Identify which cell holds the provided text, then report its (x, y) central coordinate. 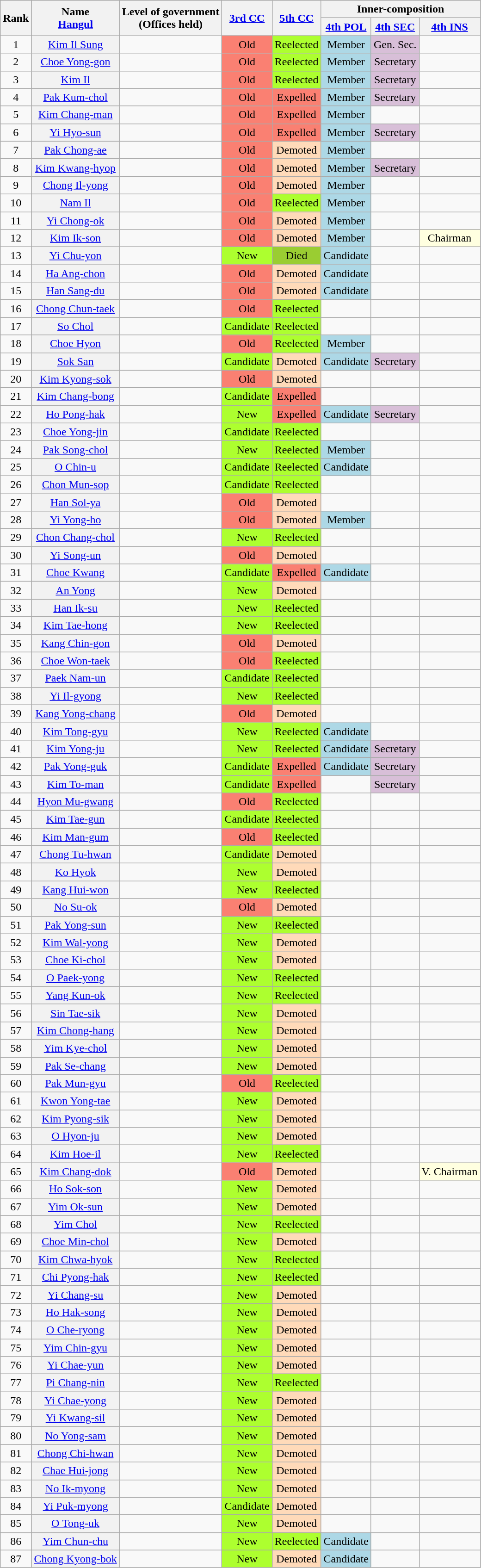
40 (16, 731)
Choe Hyon (75, 344)
Choe Won-taek (75, 661)
11 (16, 221)
Choe Yong-jin (75, 432)
46 (16, 837)
Kwon Yong-tae (75, 1101)
Died (296, 256)
Pak Mun-gyu (75, 1084)
85 (16, 1524)
Pak Chong-ae (75, 150)
72 (16, 1295)
Kim Chwa-hyok (75, 1259)
47 (16, 855)
18 (16, 344)
5th CC (296, 18)
Chong Il-yong (75, 185)
27 (16, 502)
34 (16, 626)
32 (16, 590)
Pak Se-chang (75, 1066)
No Yong-sam (75, 1436)
Kim Tae-hong (75, 626)
Kim To-man (75, 784)
Chong Chun-taek (75, 309)
Kim Il Sung (75, 44)
69 (16, 1242)
2 (16, 62)
37 (16, 678)
So Chol (75, 326)
28 (16, 520)
86 (16, 1541)
65 (16, 1171)
Nam Il (75, 203)
10 (16, 203)
3rd CC (247, 18)
60 (16, 1084)
Ho Sok-son (75, 1189)
66 (16, 1189)
Yim Ok-sun (75, 1207)
Chon Chang-chol (75, 538)
Pak Kum-chol (75, 97)
Chong Tu-hwan (75, 855)
19 (16, 361)
Level of government(Offices held) (171, 18)
80 (16, 1436)
Kim Tong-gyu (75, 731)
Kim Kwang-hyop (75, 167)
Kang Chin-gon (75, 643)
35 (16, 643)
No Su-ok (75, 907)
Kim Kyong-sok (75, 379)
Yim Kye-chol (75, 1048)
Ha Ang-chon (75, 273)
55 (16, 995)
Yi Chae-yong (75, 1401)
48 (16, 872)
Pi Chang-nin (75, 1383)
76 (16, 1365)
73 (16, 1312)
Hyon Mu-gwang (75, 802)
61 (16, 1101)
78 (16, 1401)
54 (16, 978)
Kang Yong-chang (75, 713)
O Chin-u (75, 467)
84 (16, 1506)
68 (16, 1224)
81 (16, 1453)
44 (16, 802)
Han Sang-du (75, 291)
Yi Chang-su (75, 1295)
Chi Pyong-hak (75, 1277)
36 (16, 661)
82 (16, 1471)
31 (16, 573)
3 (16, 80)
Choe Kwang (75, 573)
V. Chairman (450, 1171)
Kang Hui-won (75, 890)
49 (16, 890)
Chon Mun-sop (75, 484)
4th SEC (395, 27)
Yi Hyo-sun (75, 132)
Pak Yong-guk (75, 766)
42 (16, 766)
75 (16, 1348)
58 (16, 1048)
64 (16, 1154)
Chae Hui-jong (75, 1471)
77 (16, 1383)
45 (16, 819)
79 (16, 1418)
Ho Hak-song (75, 1312)
Sok San (75, 361)
9 (16, 185)
20 (16, 379)
41 (16, 749)
14 (16, 273)
51 (16, 925)
70 (16, 1259)
7 (16, 150)
Kim Pyong-sik (75, 1119)
71 (16, 1277)
Kim Hoe-il (75, 1154)
Sin Tae-sik (75, 1013)
4th INS (450, 27)
52 (16, 942)
21 (16, 397)
Ho Pong-hak (75, 414)
Chong Chi-hwan (75, 1453)
8 (16, 167)
Yi Chu-yon (75, 256)
Han Sol-ya (75, 502)
67 (16, 1207)
Kim Chang-dok (75, 1171)
Choe Min-chol (75, 1242)
62 (16, 1119)
53 (16, 960)
Choe Yong-gon (75, 62)
33 (16, 608)
Ko Hyok (75, 872)
1 (16, 44)
12 (16, 238)
16 (16, 309)
Kim Ik-son (75, 238)
38 (16, 696)
15 (16, 291)
No Ik-myong (75, 1488)
Yim Chin-gyu (75, 1348)
4 (16, 97)
57 (16, 1030)
O Tong-uk (75, 1524)
87 (16, 1559)
Kim Tae-gun (75, 819)
13 (16, 256)
22 (16, 414)
5 (16, 115)
23 (16, 432)
Yim Chun-chu (75, 1541)
4th POL (346, 27)
Yi Chae-yun (75, 1365)
Yi Kwang-sil (75, 1418)
83 (16, 1488)
Paek Nam-un (75, 678)
56 (16, 1013)
59 (16, 1066)
O Che-ryong (75, 1330)
O Hyon-ju (75, 1136)
Gen. Sec. (395, 44)
Kim Chang-bong (75, 397)
Choe Ki-chol (75, 960)
30 (16, 555)
17 (16, 326)
Rank (16, 18)
50 (16, 907)
63 (16, 1136)
29 (16, 538)
Han Ik-su (75, 608)
25 (16, 467)
Kim Man-gum (75, 837)
Yim Chol (75, 1224)
6 (16, 132)
24 (16, 449)
Kim Yong-ju (75, 749)
Chairman (450, 238)
An Yong (75, 590)
O Paek-yong (75, 978)
Yi Song-un (75, 555)
Inner-composition (401, 9)
39 (16, 713)
74 (16, 1330)
Yi Puk-myong (75, 1506)
Yi Il-gyong (75, 696)
Yi Yong-ho (75, 520)
Kim Chong-hang (75, 1030)
NameHangul (75, 18)
Yang Kun-ok (75, 995)
Kim Chang-man (75, 115)
Yi Chong-ok (75, 221)
43 (16, 784)
26 (16, 484)
Kim Il (75, 80)
Pak Song-chol (75, 449)
Pak Yong-sun (75, 925)
Chong Kyong-bok (75, 1559)
Kim Wal-yong (75, 942)
